Capture the cell that displays the provided text and extract its (X, Y) central coordinate. 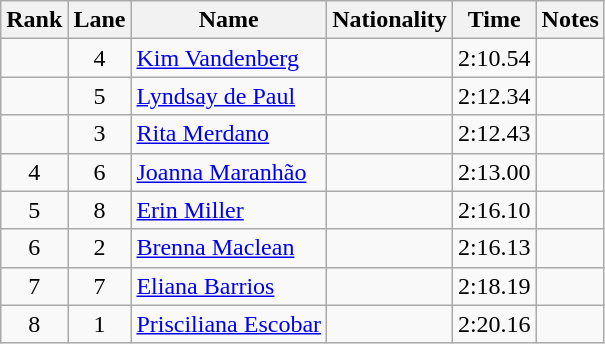
Lane (100, 20)
3 (100, 134)
2:18.19 (494, 286)
2:16.13 (494, 248)
2:12.43 (494, 134)
Eliana Barrios (229, 286)
2:12.34 (494, 96)
2:10.54 (494, 58)
Lyndsay de Paul (229, 96)
Rank (34, 20)
Notes (570, 20)
2:16.10 (494, 210)
Prisciliana Escobar (229, 324)
1 (100, 324)
2:20.16 (494, 324)
Time (494, 20)
Brenna Maclean (229, 248)
Kim Vandenberg (229, 58)
Erin Miller (229, 210)
2 (100, 248)
Nationality (390, 20)
Name (229, 20)
Joanna Maranhão (229, 172)
Rita Merdano (229, 134)
2:13.00 (494, 172)
